Return (x, y) of the center of cell containing provided text 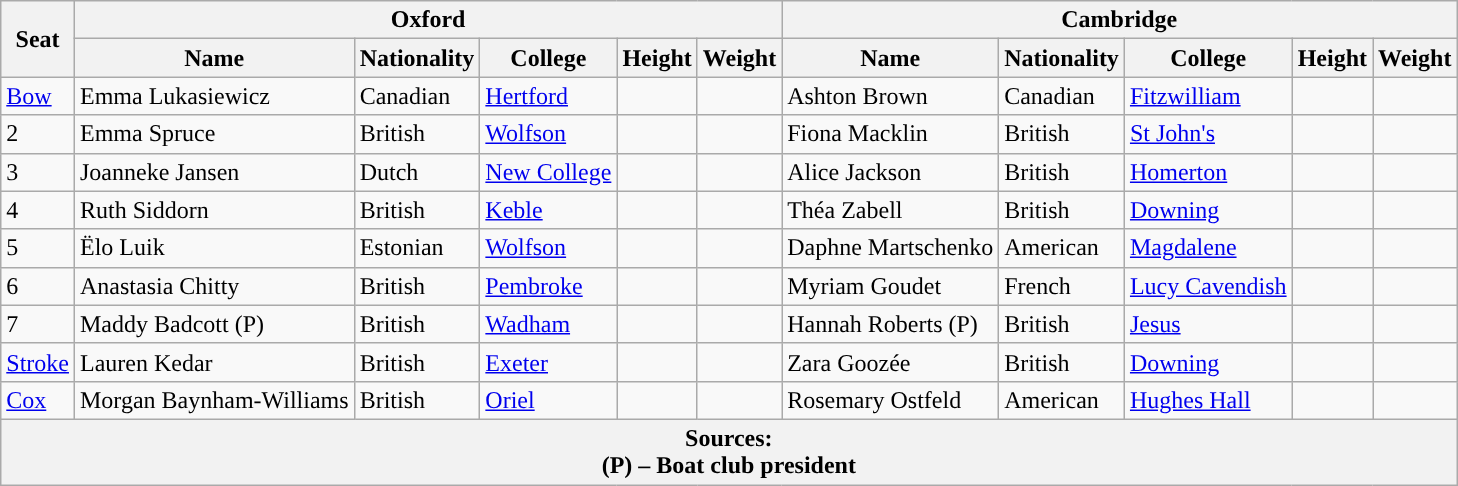
Exeter (548, 362)
New College (548, 172)
Oriel (548, 400)
Wadham (548, 324)
Magdalene (1208, 248)
Hughes Hall (1208, 400)
Pembroke (548, 286)
Seat (38, 39)
Jesus (1208, 324)
Stroke (38, 362)
Ruth Siddorn (214, 210)
Lucy Cavendish (1208, 286)
Myriam Goudet (890, 286)
Zara Goozée (890, 362)
Théa Zabell (890, 210)
Joanneke Jansen (214, 172)
Sources:(P) – Boat club president (729, 452)
Daphne Martschenko (890, 248)
Lauren Kedar (214, 362)
Anastasia Chitty (214, 286)
Morgan Baynham-Williams (214, 400)
Hannah Roberts (P) (890, 324)
3 (38, 172)
Dutch (417, 172)
Cambridge (1120, 20)
Emma Lukasiewicz (214, 96)
6 (38, 286)
7 (38, 324)
Ëlo Luik (214, 248)
Ashton Brown (890, 96)
Hertford (548, 96)
4 (38, 210)
Oxford (428, 20)
Rosemary Ostfeld (890, 400)
Homerton (1208, 172)
Fiona Macklin (890, 134)
St John's (1208, 134)
5 (38, 248)
2 (38, 134)
Fitzwilliam (1208, 96)
Keble (548, 210)
Emma Spruce (214, 134)
French (1062, 286)
Cox (38, 400)
Bow (38, 96)
Alice Jackson (890, 172)
Maddy Badcott (P) (214, 324)
Estonian (417, 248)
